Pinpoint the cell where the given text exists, returning its [x, y] midpoint coordinate. 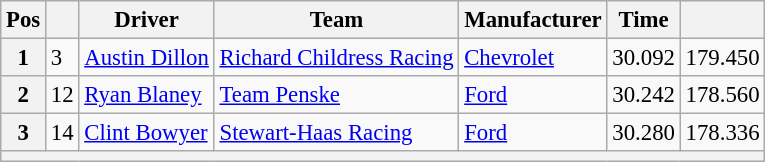
Austin Dillon [146, 58]
Pos [24, 20]
14 [62, 133]
30.280 [644, 133]
Ryan Blaney [146, 95]
Driver [146, 20]
Team [336, 20]
178.336 [722, 133]
2 [24, 95]
Stewart-Haas Racing [336, 133]
Chevrolet [533, 58]
Richard Childress Racing [336, 58]
Team Penske [336, 95]
12 [62, 95]
1 [24, 58]
Clint Bowyer [146, 133]
Time [644, 20]
178.560 [722, 95]
30.092 [644, 58]
Manufacturer [533, 20]
179.450 [722, 58]
30.242 [644, 95]
